Capture the cell that displays the provided text and extract its [x, y] central coordinate. 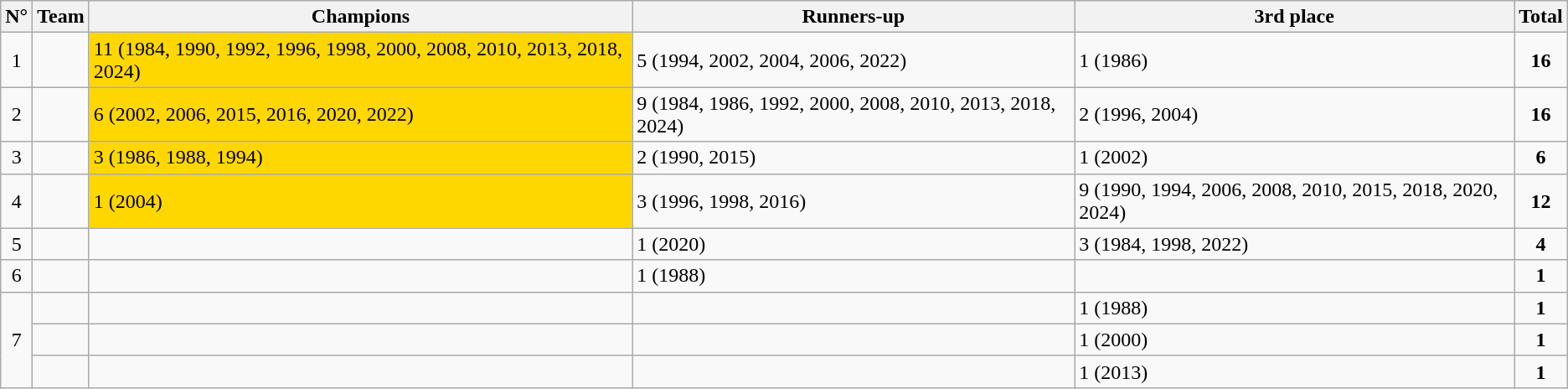
1 (2000) [1295, 340]
Total [1541, 17]
1 (2004) [360, 201]
N° [17, 17]
3 (1984, 1998, 2022) [1295, 244]
1 (2013) [1295, 371]
2 (1996, 2004) [1295, 114]
7 [17, 340]
6 (2002, 2006, 2015, 2016, 2020, 2022) [360, 114]
1 (1986) [1295, 60]
11 (1984, 1990, 1992, 1996, 1998, 2000, 2008, 2010, 2013, 2018, 2024) [360, 60]
2 (1990, 2015) [854, 158]
1 (2002) [1295, 158]
9 (1984, 1986, 1992, 2000, 2008, 2010, 2013, 2018, 2024) [854, 114]
3 [17, 158]
12 [1541, 201]
1 (2020) [854, 244]
2 [17, 114]
Runners-up [854, 17]
9 (1990, 1994, 2006, 2008, 2010, 2015, 2018, 2020, 2024) [1295, 201]
5 (1994, 2002, 2004, 2006, 2022) [854, 60]
3 (1996, 1998, 2016) [854, 201]
Team [61, 17]
5 [17, 244]
3 (1986, 1988, 1994) [360, 158]
3rd place [1295, 17]
Champions [360, 17]
